From the cell containing the given text, extract its center point as (X, Y) coordinate. 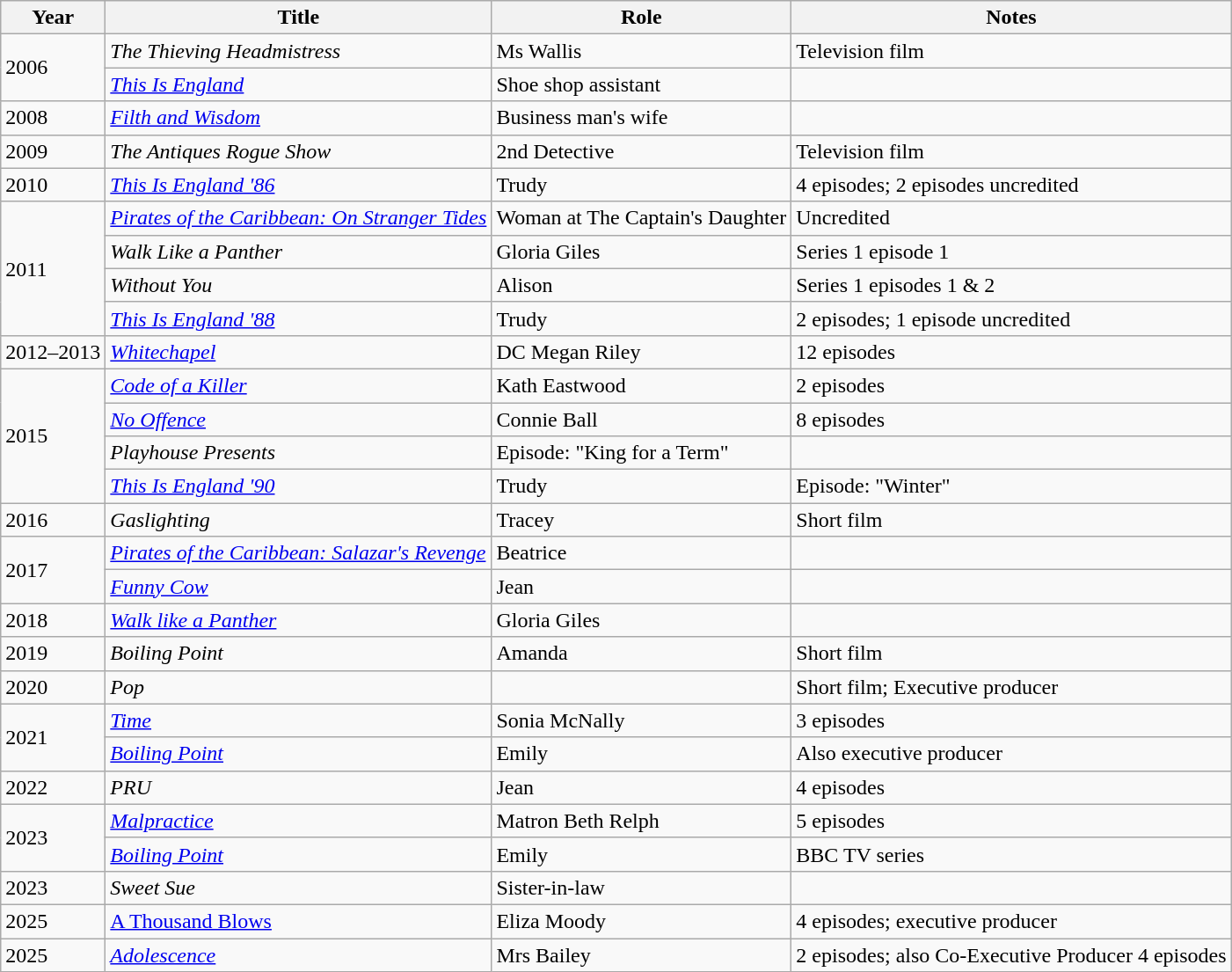
Connie Ball (642, 420)
A Thousand Blows (299, 921)
2011 (53, 268)
Business man's wife (642, 118)
Sister-in-law (642, 888)
Tracey (642, 520)
Alison (642, 285)
This Is England '88 (299, 318)
Time (299, 720)
Also executive producer (1011, 754)
2006 (53, 68)
2nd Detective (642, 151)
12 episodes (1011, 352)
2022 (53, 787)
This Is England '90 (299, 486)
2020 (53, 687)
Shoe shop assistant (642, 84)
2016 (53, 520)
Role (642, 18)
This Is England '86 (299, 185)
Sonia McNally (642, 720)
The Thieving Headmistress (299, 51)
Playhouse Presents (299, 453)
Notes (1011, 18)
Sweet Sue (299, 888)
Without You (299, 285)
8 episodes (1011, 420)
2 episodes; 1 episode uncredited (1011, 318)
2019 (53, 654)
3 episodes (1011, 720)
Pop (299, 687)
Uncredited (1011, 218)
Mrs Bailey (642, 954)
2015 (53, 435)
2010 (53, 185)
2 episodes (1011, 385)
Episode: "Winter" (1011, 486)
Beatrice (642, 553)
Code of a Killer (299, 385)
Episode: "King for a Term" (642, 453)
BBC TV series (1011, 854)
Short film; Executive producer (1011, 687)
Pirates of the Caribbean: Salazar's Revenge (299, 553)
Whitechapel (299, 352)
No Offence (299, 420)
4 episodes; 2 episodes uncredited (1011, 185)
Series 1 episodes 1 & 2 (1011, 285)
The Antiques Rogue Show (299, 151)
Filth and Wisdom (299, 118)
Woman at The Captain's Daughter (642, 218)
Eliza Moody (642, 921)
2017 (53, 570)
Ms Wallis (642, 51)
2008 (53, 118)
5 episodes (1011, 821)
2012–2013 (53, 352)
Pirates of the Caribbean: On Stranger Tides (299, 218)
Title (299, 18)
2009 (53, 151)
Kath Eastwood (642, 385)
4 episodes; executive producer (1011, 921)
2021 (53, 737)
Amanda (642, 654)
Malpractice (299, 821)
Series 1 episode 1 (1011, 252)
Walk like a Panther (299, 620)
Funny Cow (299, 587)
DC Megan Riley (642, 352)
Year (53, 18)
2018 (53, 620)
2 episodes; also Co-Executive Producer 4 episodes (1011, 954)
Adolescence (299, 954)
Walk Like a Panther (299, 252)
Gaslighting (299, 520)
Matron Beth Relph (642, 821)
4 episodes (1011, 787)
PRU (299, 787)
This Is England (299, 84)
